Determine the [X, Y] coordinate at the center of the cell enclosing the given text.  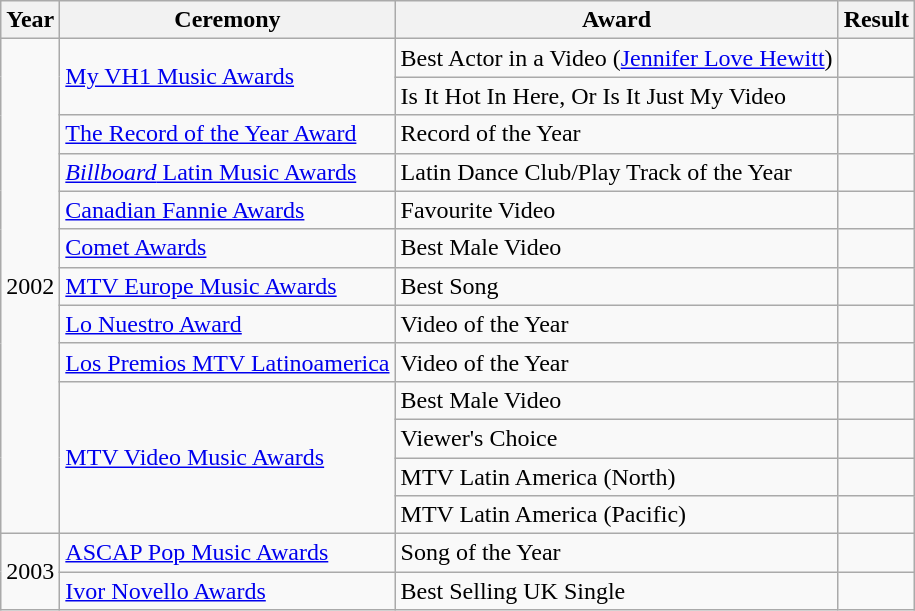
My VH1 Music Awards [228, 77]
2003 [30, 572]
MTV Europe Music Awards [228, 286]
MTV Latin America (Pacific) [616, 515]
Latin Dance Club/Play Track of the Year [616, 172]
Best Selling UK Single [616, 591]
Billboard Latin Music Awards [228, 172]
The Record of the Year Award [228, 134]
Best Actor in a Video (Jennifer Love Hewitt) [616, 58]
Viewer's Choice [616, 438]
ASCAP Pop Music Awards [228, 553]
Is It Hot In Here, Or Is It Just My Video [616, 96]
Lo Nuestro Award [228, 324]
Comet Awards [228, 248]
2002 [30, 286]
Year [30, 20]
Favourite Video [616, 210]
Song of the Year [616, 553]
Record of the Year [616, 134]
Los Premios MTV Latinoamerica [228, 362]
MTV Video Music Awards [228, 457]
Result [876, 20]
Best Song [616, 286]
Ceremony [228, 20]
MTV Latin America (North) [616, 477]
Award [616, 20]
Canadian Fannie Awards [228, 210]
Ivor Novello Awards [228, 591]
